Output the [X, Y] coordinate of the center of the cell containing the given text.  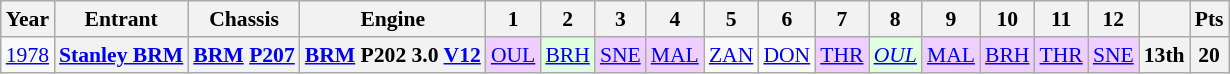
7 [842, 19]
12 [1114, 19]
3 [620, 19]
1978 [28, 55]
Stanley BRM [121, 55]
6 [786, 19]
DON [786, 55]
BRM P202 3.0 V12 [393, 55]
13th [1164, 55]
5 [731, 19]
Year [28, 19]
20 [1210, 55]
ZAN [731, 55]
Chassis [244, 19]
BRM P207 [244, 55]
2 [568, 19]
Pts [1210, 19]
9 [951, 19]
1 [513, 19]
Engine [393, 19]
11 [1062, 19]
Entrant [121, 19]
4 [675, 19]
10 [1008, 19]
8 [896, 19]
